Detect which cell encompasses the target text, then output its [x, y] center coordinate. 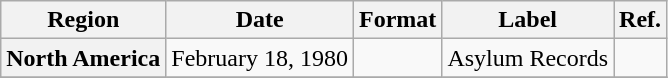
Date [260, 20]
Label [528, 20]
Ref. [640, 20]
North America [84, 58]
Asylum Records [528, 58]
Region [84, 20]
February 18, 1980 [260, 58]
Format [397, 20]
